From the cell containing the given text, extract its center point as [x, y] coordinate. 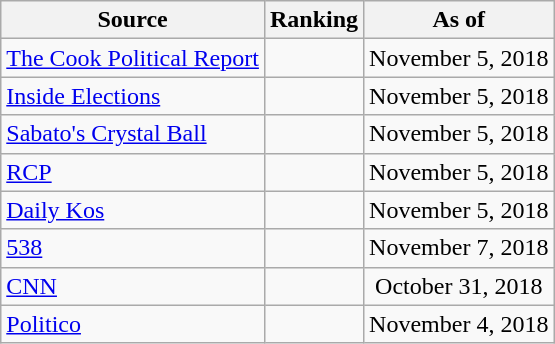
RCP [133, 172]
November 4, 2018 [459, 324]
538 [133, 248]
The Cook Political Report [133, 58]
Inside Elections [133, 96]
Politico [133, 324]
CNN [133, 286]
November 7, 2018 [459, 248]
As of [459, 20]
Source [133, 20]
Sabato's Crystal Ball [133, 134]
Daily Kos [133, 210]
Ranking [314, 20]
October 31, 2018 [459, 286]
